Extract the (x, y) coordinate from the center of the cell holding the provided text.  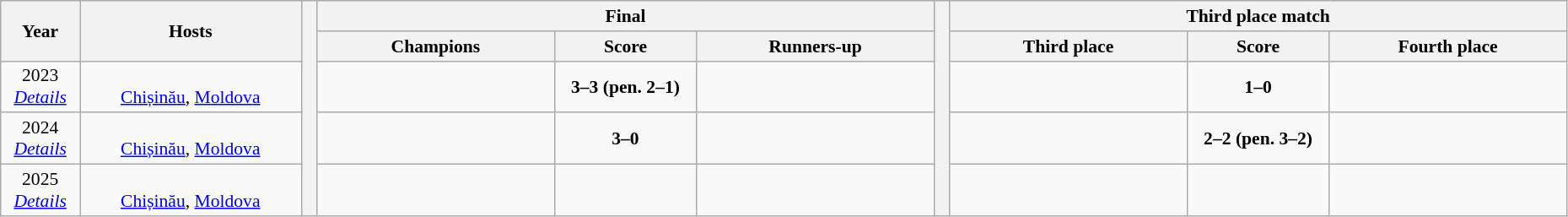
2–2 (pen. 3–2) (1258, 138)
Third place (1068, 46)
3–3 (pen. 2–1) (626, 86)
1–0 (1258, 86)
Third place match (1258, 16)
Runners-up (815, 46)
Final (626, 16)
2023Details (40, 86)
2024Details (40, 138)
3–0 (626, 138)
Fourth place (1447, 46)
2025Details (40, 191)
Champions (435, 46)
Year (40, 30)
Hosts (191, 30)
